Search for the cell housing the specified text and yield its (x, y) center coordinate. 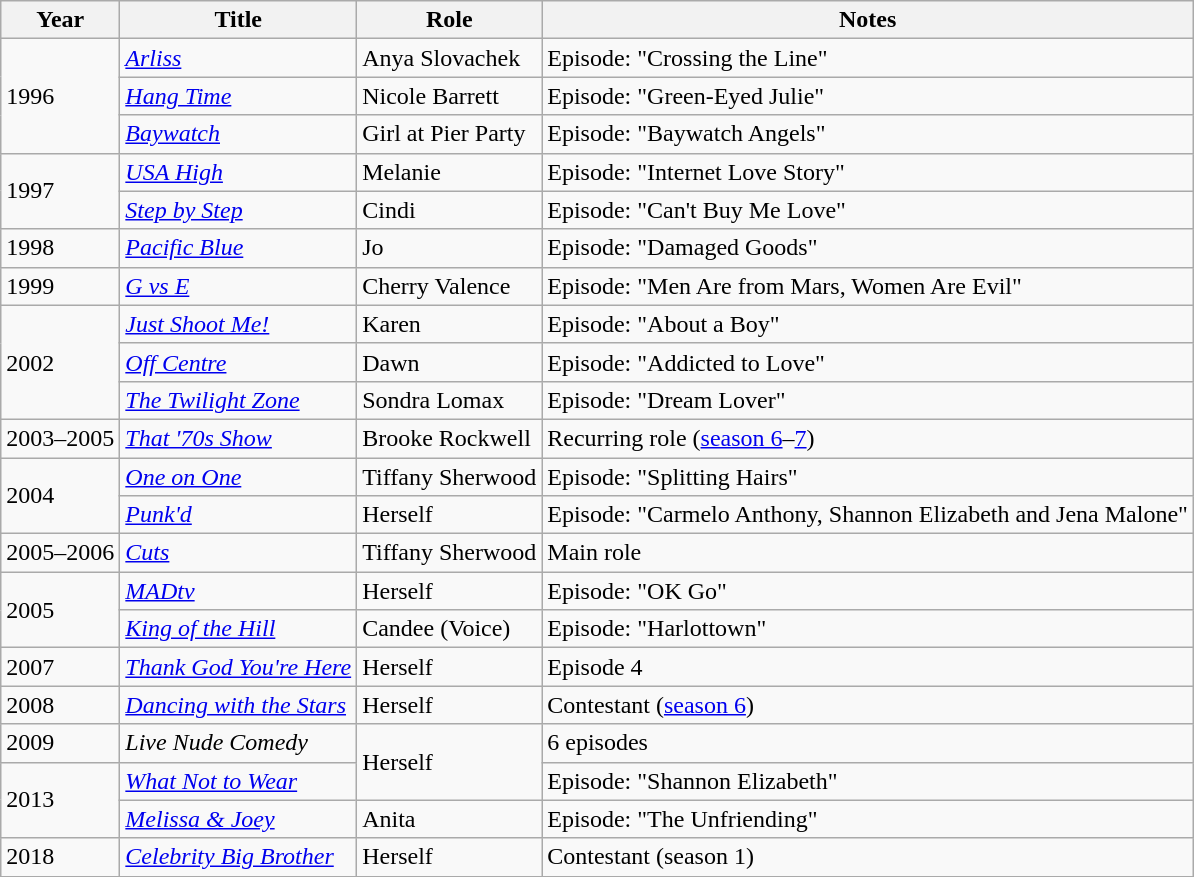
Main role (868, 553)
USA High (238, 172)
Jo (450, 248)
Celebrity Big Brother (238, 857)
Dancing with the Stars (238, 705)
Brooke Rockwell (450, 438)
Hang Time (238, 96)
Arliss (238, 58)
Episode 4 (868, 667)
Episode: "The Unfriending" (868, 819)
MADtv (238, 591)
Dawn (450, 362)
Episode: "Carmelo Anthony, Shannon Elizabeth and Jena Malone" (868, 515)
Melanie (450, 172)
Pacific Blue (238, 248)
Role (450, 20)
Cuts (238, 553)
Melissa & Joey (238, 819)
Contestant (season 6) (868, 705)
Episode: "Splitting Hairs" (868, 477)
Episode: "Dream Lover" (868, 400)
2009 (60, 743)
Episode: "OK Go" (868, 591)
2008 (60, 705)
2013 (60, 800)
1998 (60, 248)
Off Centre (238, 362)
Contestant (season 1) (868, 857)
Episode: "Men Are from Mars, Women Are Evil" (868, 286)
Sondra Lomax (450, 400)
2004 (60, 496)
Episode: "Green-Eyed Julie" (868, 96)
2003–2005 (60, 438)
Title (238, 20)
The Twilight Zone (238, 400)
6 episodes (868, 743)
2018 (60, 857)
Episode: "Crossing the Line" (868, 58)
Candee (Voice) (450, 629)
Karen (450, 324)
1999 (60, 286)
One on One (238, 477)
Nicole Barrett (450, 96)
Year (60, 20)
Just Shoot Me! (238, 324)
2005 (60, 610)
Episode: "Harlottown" (868, 629)
King of the Hill (238, 629)
Recurring role (season 6–7) (868, 438)
1997 (60, 191)
Cherry Valence (450, 286)
Live Nude Comedy (238, 743)
What Not to Wear (238, 781)
Notes (868, 20)
Baywatch (238, 134)
Episode: "Damaged Goods" (868, 248)
2007 (60, 667)
2005–2006 (60, 553)
Cindi (450, 210)
Episode: "About a Boy" (868, 324)
Anita (450, 819)
2002 (60, 362)
Episode: "Can't Buy Me Love" (868, 210)
G vs E (238, 286)
Punk'd (238, 515)
Episode: "Addicted to Love" (868, 362)
1996 (60, 96)
Step by Step (238, 210)
Thank God You're Here (238, 667)
Episode: "Baywatch Angels" (868, 134)
Episode: "Internet Love Story" (868, 172)
That '70s Show (238, 438)
Girl at Pier Party (450, 134)
Anya Slovachek (450, 58)
Episode: "Shannon Elizabeth" (868, 781)
